From the cell containing the given text, extract its center point as [x, y] coordinate. 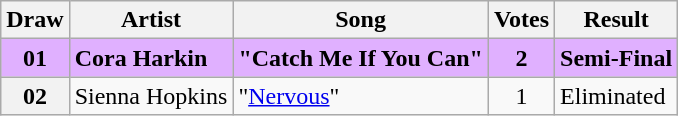
Votes [521, 20]
Cora Harkin [151, 58]
02 [35, 96]
"Nervous" [360, 96]
01 [35, 58]
Artist [151, 20]
Draw [35, 20]
Result [616, 20]
Song [360, 20]
Sienna Hopkins [151, 96]
Semi-Final [616, 58]
1 [521, 96]
Eliminated [616, 96]
2 [521, 58]
"Catch Me If You Can" [360, 58]
